Pinpoint the cell where the given text exists, returning its (x, y) midpoint coordinate. 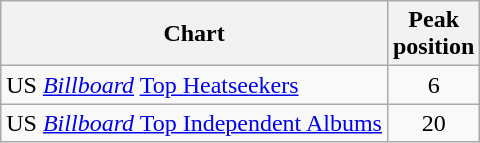
Peakposition (433, 34)
20 (433, 123)
6 (433, 85)
US Billboard Top Heatseekers (194, 85)
Chart (194, 34)
US Billboard Top Independent Albums (194, 123)
